Search for the cell housing the specified text and yield its [X, Y] center coordinate. 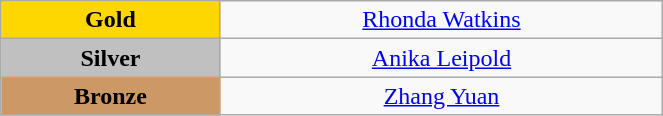
Silver [110, 58]
Gold [110, 20]
Anika Leipold [442, 58]
Zhang Yuan [442, 96]
Bronze [110, 96]
Rhonda Watkins [442, 20]
